Determine the [x, y] coordinate at the center of the cell enclosing the given text.  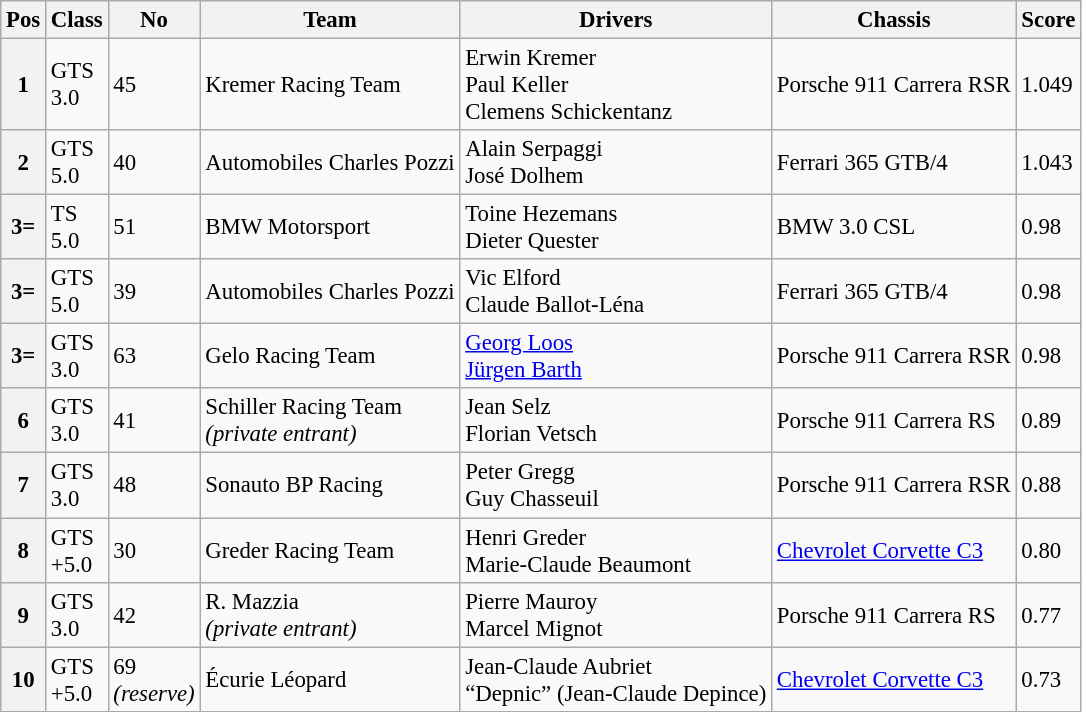
2 [24, 162]
Schiller Racing Team(private entrant) [330, 420]
BMW 3.0 CSL [894, 228]
1.049 [1048, 85]
Team [330, 20]
Drivers [616, 20]
BMW Motorsport [330, 228]
Jean Selz Florian Vetsch [616, 420]
8 [24, 550]
48 [154, 486]
Chassis [894, 20]
1.043 [1048, 162]
0.89 [1048, 420]
69(reserve) [154, 680]
R. Mazzia(private entrant) [330, 614]
Henri Greder Marie-Claude Beaumont [616, 550]
40 [154, 162]
Pierre Mauroy Marcel Mignot [616, 614]
TS5.0 [78, 228]
51 [154, 228]
No [154, 20]
0.80 [1048, 550]
Vic Elford Claude Ballot-Léna [616, 292]
42 [154, 614]
6 [24, 420]
Score [1048, 20]
0.73 [1048, 680]
41 [154, 420]
63 [154, 356]
Alain Serpaggi José Dolhem [616, 162]
0.88 [1048, 486]
10 [24, 680]
0.77 [1048, 614]
Toine Hezemans Dieter Quester [616, 228]
Sonauto BP Racing [330, 486]
7 [24, 486]
Georg Loos Jürgen Barth [616, 356]
1 [24, 85]
9 [24, 614]
Écurie Léopard [330, 680]
Gelo Racing Team [330, 356]
30 [154, 550]
Erwin Kremer Paul Keller Clemens Schickentanz [616, 85]
39 [154, 292]
45 [154, 85]
Greder Racing Team [330, 550]
Jean-Claude Aubriet “Depnic” (Jean-Claude Depince) [616, 680]
Peter Gregg Guy Chasseuil [616, 486]
Class [78, 20]
Pos [24, 20]
Kremer Racing Team [330, 85]
